Extract the (x, y) coordinate from the center of the cell holding the provided text.  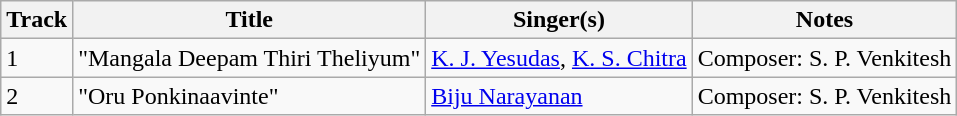
K. J. Yesudas, K. S. Chitra (559, 58)
"Mangala Deepam Thiri Theliyum" (250, 58)
Track (37, 20)
Singer(s) (559, 20)
Biju Narayanan (559, 96)
1 (37, 58)
2 (37, 96)
Notes (824, 20)
Title (250, 20)
"Oru Ponkinaavinte" (250, 96)
